Pinpoint the cell where the given text exists, returning its (x, y) midpoint coordinate. 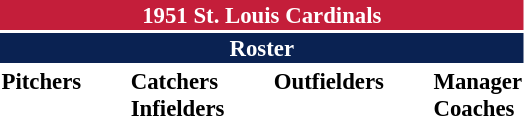
Roster (262, 48)
1951 St. Louis Cardinals (262, 15)
